Identify which cell holds the provided text, then report its (x, y) central coordinate. 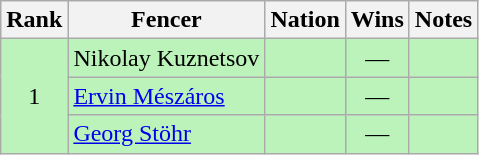
1 (34, 96)
Nikolay Kuznetsov (166, 58)
Rank (34, 20)
Ervin Mészáros (166, 96)
Georg Stöhr (166, 134)
Wins (377, 20)
Notes (443, 20)
Nation (305, 20)
Fencer (166, 20)
